Scan for the cell matching the given text and deliver its [X, Y] coordinate at center. 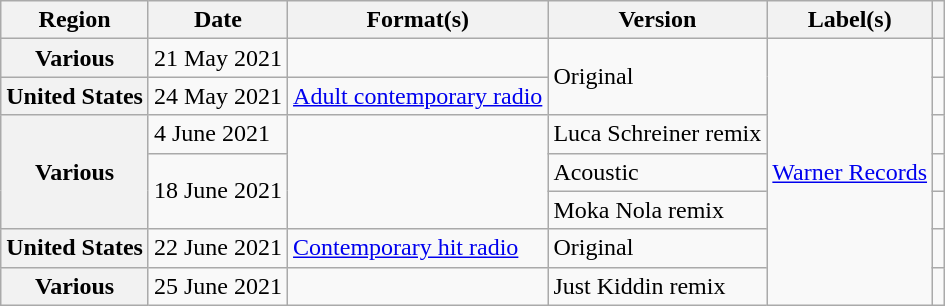
24 May 2021 [218, 96]
22 June 2021 [218, 248]
Moka Nola remix [658, 210]
Luca Schreiner remix [658, 134]
Warner Records [850, 172]
Label(s) [850, 20]
Date [218, 20]
21 May 2021 [218, 58]
18 June 2021 [218, 191]
Region [75, 20]
Version [658, 20]
4 June 2021 [218, 134]
Adult contemporary radio [418, 96]
Contemporary hit radio [418, 248]
Format(s) [418, 20]
Acoustic [658, 172]
25 June 2021 [218, 286]
Just Kiddin remix [658, 286]
